Detect which cell encompasses the target text, then output its [X, Y] center coordinate. 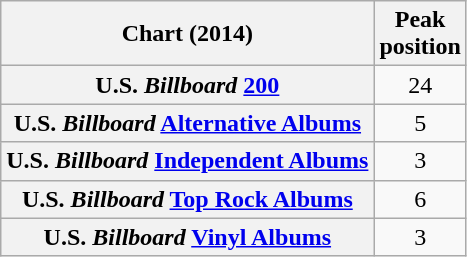
U.S. Billboard Independent Albums [188, 161]
6 [420, 199]
Peakposition [420, 34]
U.S. Billboard 200 [188, 85]
5 [420, 123]
U.S. Billboard Alternative Albums [188, 123]
U.S. Billboard Vinyl Albums [188, 237]
U.S. Billboard Top Rock Albums [188, 199]
24 [420, 85]
Chart (2014) [188, 34]
